Find where the given text appears and provide that cell's center as [X, Y] coordinate. 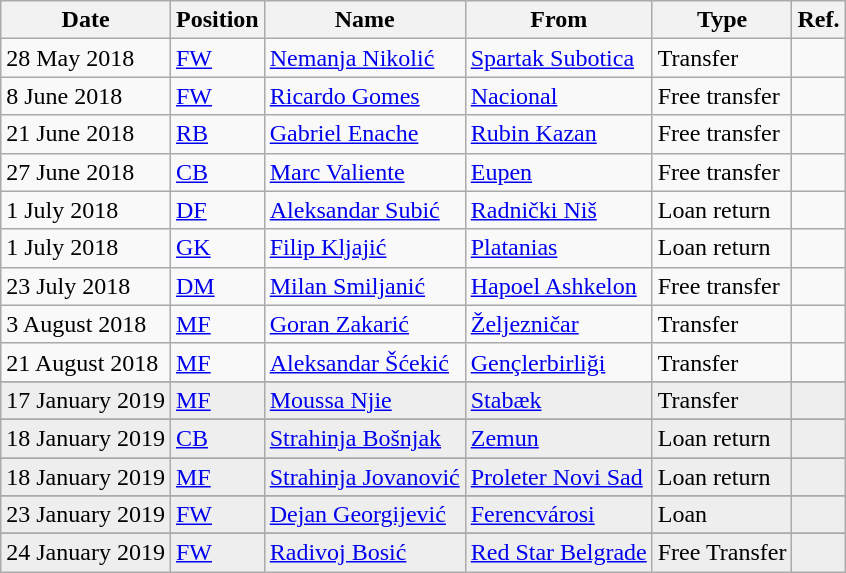
Goran Zakarić [364, 324]
DM [217, 286]
Nacional [558, 96]
21 June 2018 [86, 134]
23 July 2018 [86, 286]
Aleksandar Subić [364, 210]
Free Transfer [722, 553]
Marc Valiente [364, 172]
Milan Smiljanić [364, 286]
27 June 2018 [86, 172]
8 June 2018 [86, 96]
Ref. [818, 20]
21 August 2018 [86, 362]
Stabæk [558, 400]
Eupen [558, 172]
Željezničar [558, 324]
Gençlerbirliği [558, 362]
23 January 2019 [86, 515]
3 August 2018 [86, 324]
Type [722, 20]
Position [217, 20]
Platanias [558, 248]
Filip Kljajić [364, 248]
Radivoj Bosić [364, 553]
Radnički Niš [558, 210]
Loan [722, 515]
28 May 2018 [86, 58]
Gabriel Enache [364, 134]
Proleter Novi Sad [558, 477]
Dejan Georgijević [364, 515]
GK [217, 248]
Strahinja Bošnjak [364, 438]
DF [217, 210]
17 January 2019 [86, 400]
24 January 2019 [86, 553]
Strahinja Jovanović [364, 477]
Name [364, 20]
Moussa Njie [364, 400]
RB [217, 134]
Red Star Belgrade [558, 553]
Ricardo Gomes [364, 96]
From [558, 20]
Rubin Kazan [558, 134]
Hapoel Ashkelon [558, 286]
Nemanja Nikolić [364, 58]
Aleksandar Šćekić [364, 362]
Ferencvárosi [558, 515]
Spartak Subotica [558, 58]
Date [86, 20]
Zemun [558, 438]
